Extract the (x, y) coordinate from the center of the cell holding the provided text.  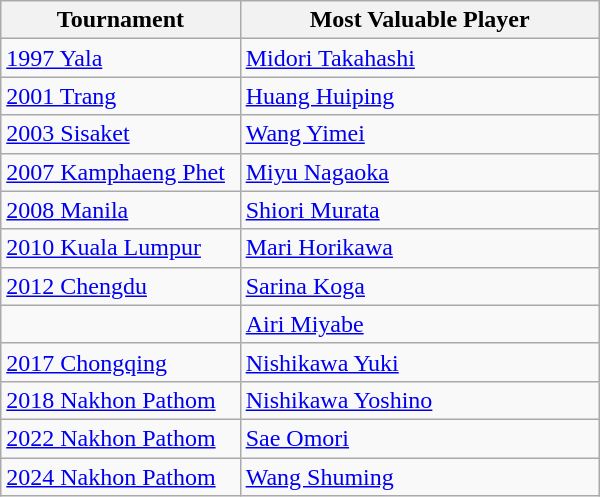
Shiori Murata (420, 210)
Airi Miyabe (420, 324)
2001 Trang (120, 96)
2003 Sisaket (120, 134)
Wang Shuming (420, 477)
Midori Takahashi (420, 58)
Sarina Koga (420, 286)
Miyu Nagaoka (420, 172)
2010 Kuala Lumpur (120, 248)
2012 Chengdu (120, 286)
1997 Yala (120, 58)
2018 Nakhon Pathom (120, 400)
2022 Nakhon Pathom (120, 438)
Tournament (120, 20)
2008 Manila (120, 210)
Nishikawa Yuki (420, 362)
Wang Yimei (420, 134)
Nishikawa Yoshino (420, 400)
Huang Huiping (420, 96)
2017 Chongqing (120, 362)
Mari Horikawa (420, 248)
Sae Omori (420, 438)
Most Valuable Player (420, 20)
2007 Kamphaeng Phet (120, 172)
2024 Nakhon Pathom (120, 477)
